Identify which cell holds the provided text, then report its (x, y) central coordinate. 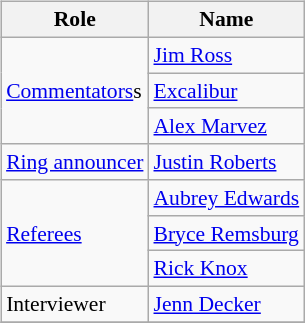
Ring announcer (74, 162)
Jenn Decker (226, 305)
Referees (74, 234)
Name (226, 20)
Commentatorss (74, 90)
Aubrey Edwards (226, 198)
Jim Ross (226, 55)
Interviewer (74, 305)
Bryce Remsburg (226, 233)
Rick Knox (226, 269)
Role (74, 20)
Alex Marvez (226, 126)
Excalibur (226, 91)
Justin Roberts (226, 162)
